Return [X, Y] of the center of cell containing provided text 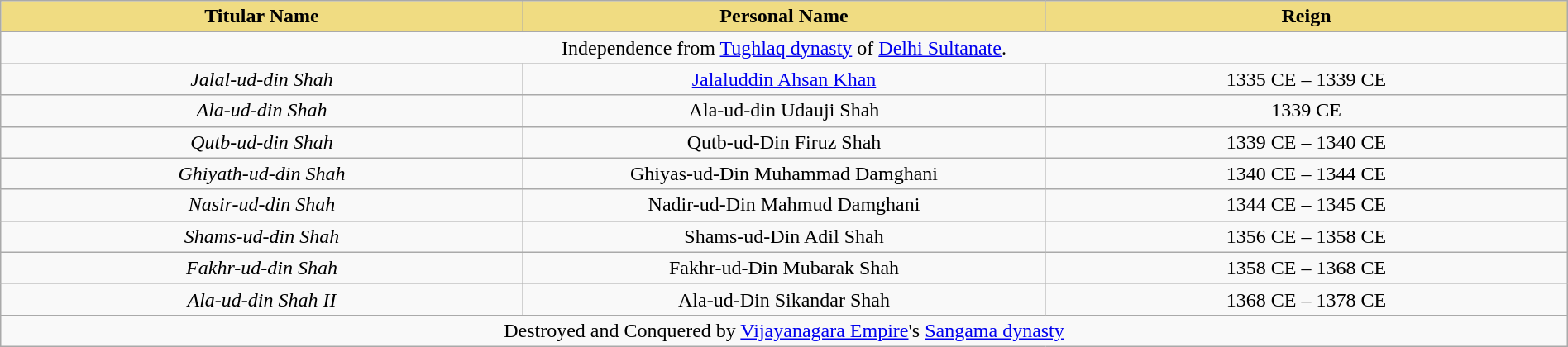
Jalaluddin Ahsan Khan [784, 79]
Qutb-ud-din Shah [262, 142]
Titular Name [262, 17]
Ala-ud-din Udauji Shah [784, 111]
Ala-ud-din Shah II [262, 299]
Fakhr-ud-Din Mubarak Shah [784, 268]
1358 CE – 1368 CE [1307, 268]
1339 CE – 1340 CE [1307, 142]
Ala-ud-din Shah [262, 111]
Jalal-ud-din Shah [262, 79]
Shams-ud-din Shah [262, 236]
Reign [1307, 17]
Ghiyas-ud-Din Muhammad Damghani [784, 173]
1339 CE [1307, 111]
Shams-ud-Din Adil Shah [784, 236]
1335 CE – 1339 CE [1307, 79]
1368 CE – 1378 CE [1307, 299]
Independence from Tughlaq dynasty of Delhi Sultanate. [784, 48]
Nadir-ud-Din Mahmud Damghani [784, 205]
1356 CE – 1358 CE [1307, 236]
Personal Name [784, 17]
Ghiyath-ud-din Shah [262, 173]
Fakhr-ud-din Shah [262, 268]
Destroyed and Conquered by Vijayanagara Empire's Sangama dynasty [784, 330]
Qutb-ud-Din Firuz Shah [784, 142]
1344 CE – 1345 CE [1307, 205]
Ala-ud-Din Sikandar Shah [784, 299]
Nasir-ud-din Shah [262, 205]
1340 CE – 1344 CE [1307, 173]
